Extract the (x, y) coordinate from the center of the cell holding the provided text.  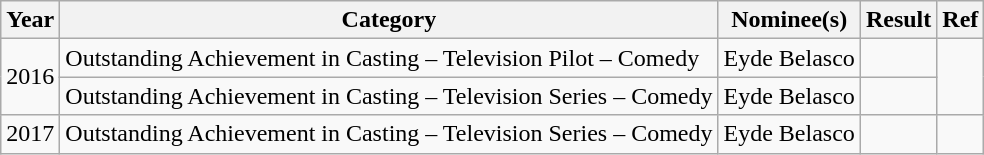
Category (389, 20)
2016 (30, 77)
Year (30, 20)
Nominee(s) (789, 20)
Result (898, 20)
2017 (30, 134)
Ref (960, 20)
Outstanding Achievement in Casting – Television Pilot – Comedy (389, 58)
